Output the [x, y] coordinate of the center of the cell containing the given text.  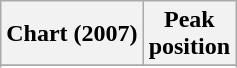
Chart (2007) [72, 34]
Peakposition [189, 34]
